Identify which cell holds the provided text, then report its (X, Y) central coordinate. 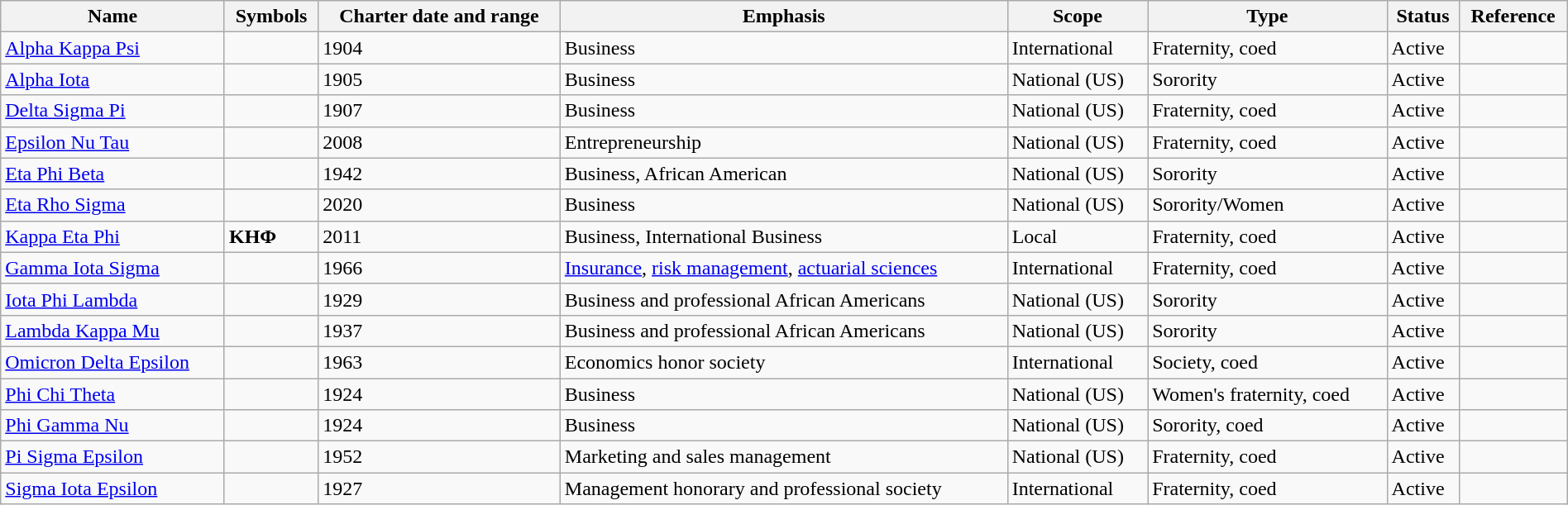
Eta Phi Beta (112, 174)
Gamma Iota Sigma (112, 268)
1952 (440, 457)
Sorority, coed (1267, 426)
ΚΗΦ (271, 236)
1929 (440, 299)
Marketing and sales management (784, 457)
Society, coed (1267, 362)
Local (1078, 236)
Insurance, risk management, actuarial sciences (784, 268)
2020 (440, 205)
Charter date and range (440, 17)
Lambda Kappa Mu (112, 331)
1963 (440, 362)
Kappa Eta Phi (112, 236)
Name (112, 17)
1905 (440, 79)
Alpha Iota (112, 79)
Sigma Iota Epsilon (112, 488)
1904 (440, 48)
Business, African American (784, 174)
Reference (1513, 17)
Pi Sigma Epsilon (112, 457)
Delta Sigma Pi (112, 111)
Women's fraternity, coed (1267, 394)
1937 (440, 331)
Scope (1078, 17)
1927 (440, 488)
Iota Phi Lambda (112, 299)
Management honorary and professional society (784, 488)
Business, International Business (784, 236)
Phi Chi Theta (112, 394)
Epsilon Nu Tau (112, 142)
2008 (440, 142)
1907 (440, 111)
Phi Gamma Nu (112, 426)
Status (1422, 17)
1966 (440, 268)
1942 (440, 174)
Omicron Delta Epsilon (112, 362)
Entrepreneurship (784, 142)
Alpha Kappa Psi (112, 48)
Sorority/Women (1267, 205)
Emphasis (784, 17)
Eta Rho Sigma (112, 205)
Type (1267, 17)
2011 (440, 236)
Economics honor society (784, 362)
Symbols (271, 17)
